Return the [X, Y] coordinate for the center point of the cell that contains the specified text.  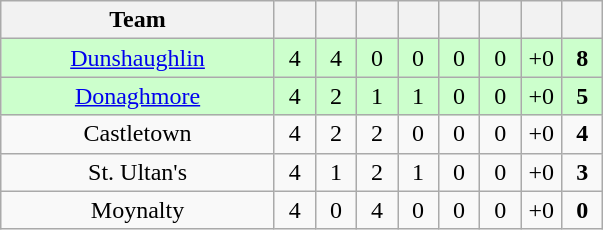
5 [582, 96]
Castletown [138, 134]
Moynalty [138, 210]
Dunshaughlin [138, 58]
Donaghmore [138, 96]
St. Ultan's [138, 172]
3 [582, 172]
8 [582, 58]
Team [138, 20]
